Detect which cell encompasses the target text, then output its [x, y] center coordinate. 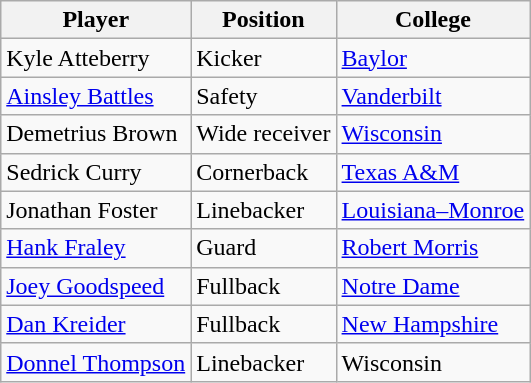
Kicker [264, 58]
New Hampshire [433, 324]
Demetrius Brown [96, 134]
Louisiana–Monroe [433, 210]
Notre Dame [433, 286]
College [433, 20]
Jonathan Foster [96, 210]
Sedrick Curry [96, 172]
Baylor [433, 58]
Dan Kreider [96, 324]
Hank Fraley [96, 248]
Donnel Thompson [96, 362]
Vanderbilt [433, 96]
Position [264, 20]
Joey Goodspeed [96, 286]
Cornerback [264, 172]
Robert Morris [433, 248]
Safety [264, 96]
Wide receiver [264, 134]
Guard [264, 248]
Player [96, 20]
Ainsley Battles [96, 96]
Kyle Atteberry [96, 58]
Texas A&M [433, 172]
